Return (x, y) of the center of cell containing provided text 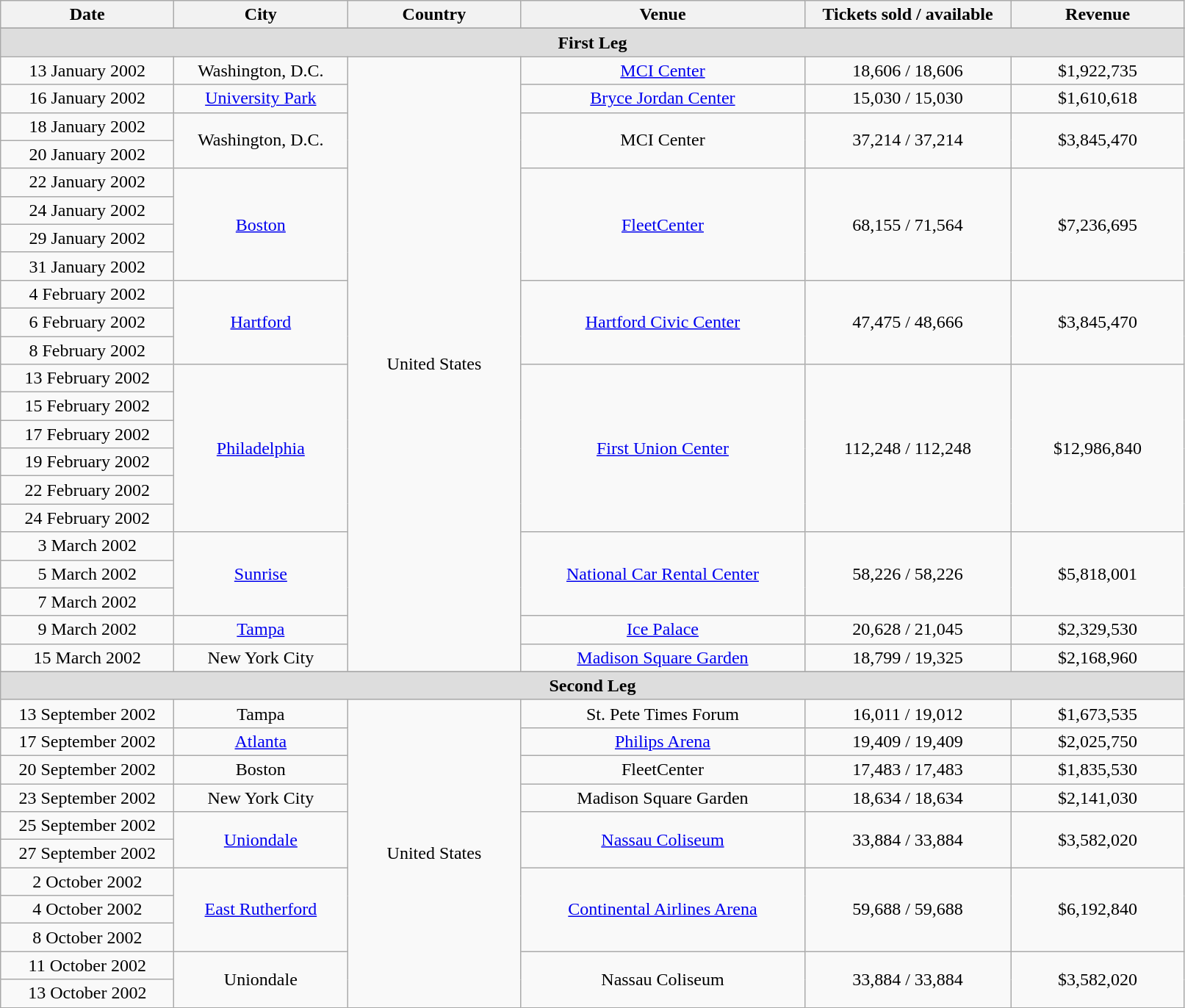
13 September 2002 (87, 713)
59,688 / 59,688 (908, 910)
17 September 2002 (87, 741)
3 March 2002 (87, 546)
$2,025,750 (1098, 741)
24 January 2002 (87, 210)
16,011 / 19,012 (908, 713)
$2,141,030 (1098, 797)
20,628 / 21,045 (908, 630)
18,606 / 18,606 (908, 71)
9 March 2002 (87, 630)
$5,818,001 (1098, 574)
19,409 / 19,409 (908, 741)
22 January 2002 (87, 182)
23 September 2002 (87, 797)
$1,673,535 (1098, 713)
Hartford Civic Center (663, 322)
Tickets sold / available (908, 15)
8 October 2002 (87, 937)
Venue (663, 15)
24 February 2002 (87, 518)
$12,986,840 (1098, 448)
20 September 2002 (87, 769)
Philadelphia (261, 448)
2 October 2002 (87, 882)
7 March 2002 (87, 602)
47,475 / 48,666 (908, 322)
13 February 2002 (87, 378)
27 September 2002 (87, 854)
4 February 2002 (87, 294)
East Rutherford (261, 910)
City (261, 15)
National Car Rental Center (663, 574)
Country (434, 15)
Ice Palace (663, 630)
Philips Arena (663, 741)
$2,168,960 (1098, 658)
13 October 2002 (87, 993)
6 February 2002 (87, 322)
20 January 2002 (87, 154)
$2,329,530 (1098, 630)
$7,236,695 (1098, 224)
$1,835,530 (1098, 769)
11 October 2002 (87, 965)
Bryce Jordan Center (663, 98)
37,214 / 37,214 (908, 140)
St. Pete Times Forum (663, 713)
31 January 2002 (87, 266)
16 January 2002 (87, 98)
Atlanta (261, 741)
15 March 2002 (87, 658)
68,155 / 71,564 (908, 224)
29 January 2002 (87, 238)
Date (87, 15)
$1,610,618 (1098, 98)
17 February 2002 (87, 434)
25 September 2002 (87, 826)
$1,922,735 (1098, 71)
4 October 2002 (87, 910)
13 January 2002 (87, 71)
58,226 / 58,226 (908, 574)
Hartford (261, 322)
22 February 2002 (87, 490)
5 March 2002 (87, 574)
18,799 / 19,325 (908, 658)
17,483 / 17,483 (908, 769)
First Union Center (663, 448)
112,248 / 112,248 (908, 448)
Revenue (1098, 15)
15,030 / 15,030 (908, 98)
Continental Airlines Arena (663, 910)
8 February 2002 (87, 350)
University Park (261, 98)
Second Leg (592, 685)
15 February 2002 (87, 406)
First Leg (592, 43)
$6,192,840 (1098, 910)
18,634 / 18,634 (908, 797)
18 January 2002 (87, 126)
Sunrise (261, 574)
19 February 2002 (87, 462)
